Capture the cell that displays the provided text and extract its [X, Y] central coordinate. 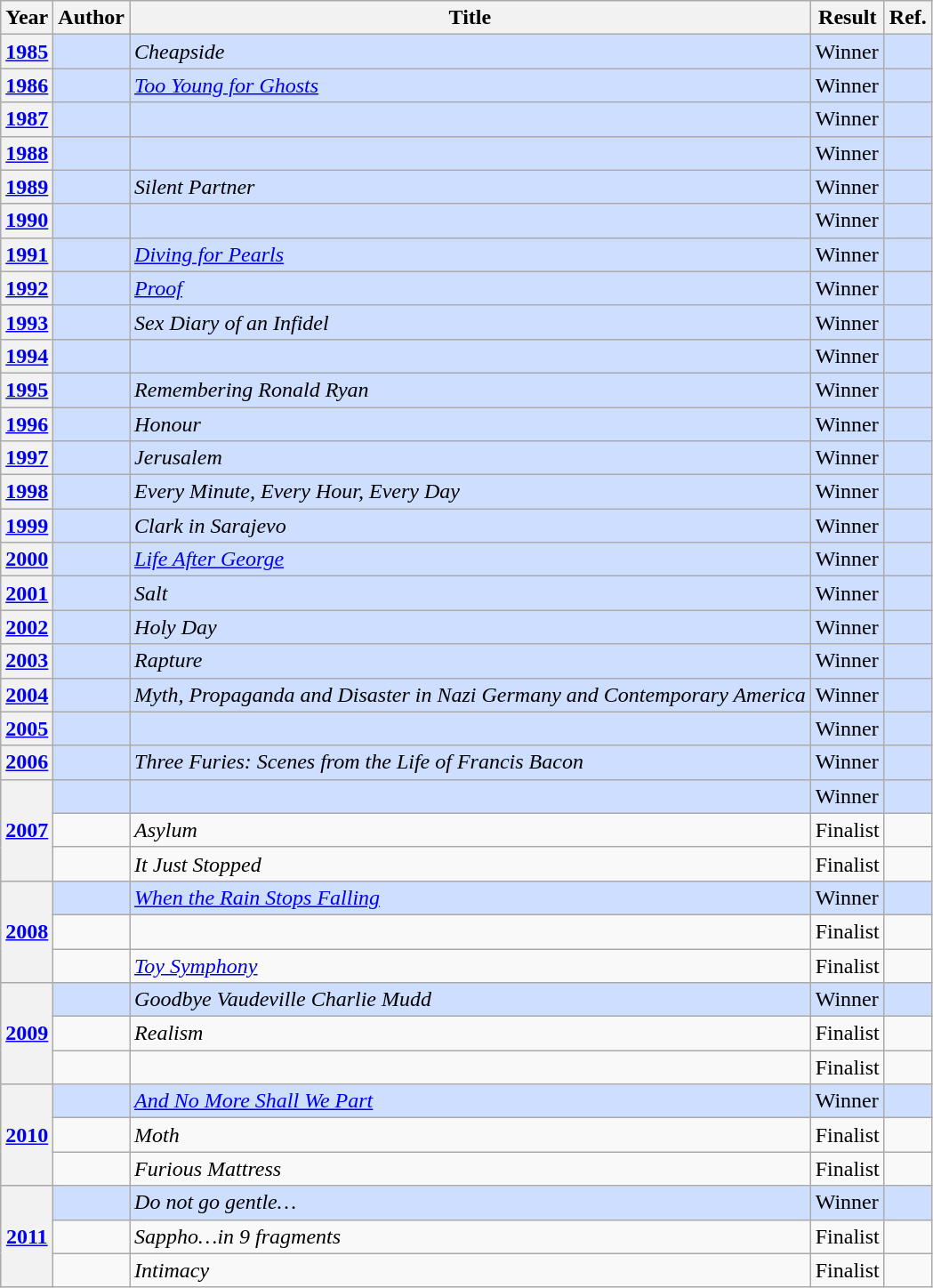
1995 [27, 390]
Silent Partner [471, 187]
2005 [27, 729]
Year [27, 18]
Moth [471, 1135]
Asylum [471, 830]
1987 [27, 119]
Realism [471, 1034]
Title [471, 18]
1985 [27, 52]
It Just Stopped [471, 864]
Life After George [471, 559]
2001 [27, 593]
Clark in Sarajevo [471, 526]
1993 [27, 322]
Every Minute, Every Hour, Every Day [471, 492]
2000 [27, 559]
1991 [27, 254]
1986 [27, 85]
When the Rain Stops Falling [471, 898]
2006 [27, 762]
Toy Symphony [471, 965]
1990 [27, 221]
1992 [27, 288]
Sex Diary of an Infidel [471, 322]
Proof [471, 288]
2004 [27, 695]
Too Young for Ghosts [471, 85]
1988 [27, 153]
Myth, Propaganda and Disaster in Nazi Germany and Contemporary America [471, 695]
2008 [27, 931]
Furious Mattress [471, 1169]
And No More Shall We Part [471, 1101]
1997 [27, 458]
Jerusalem [471, 458]
1989 [27, 187]
1996 [27, 424]
1998 [27, 492]
Do not go gentle… [471, 1203]
Cheapside [471, 52]
2011 [27, 1236]
Three Furies: Scenes from the Life of Francis Bacon [471, 762]
2010 [27, 1135]
Holy Day [471, 627]
Remembering Ronald Ryan [471, 390]
2007 [27, 830]
Ref. [907, 18]
Author [92, 18]
Goodbye Vaudeville Charlie Mudd [471, 1000]
Intimacy [471, 1270]
Diving for Pearls [471, 254]
2003 [27, 661]
2009 [27, 1034]
Sappho…in 9 fragments [471, 1236]
Result [847, 18]
1994 [27, 356]
Salt [471, 593]
1999 [27, 526]
Honour [471, 424]
Rapture [471, 661]
2002 [27, 627]
